From the cell containing the given text, extract its center point as (X, Y) coordinate. 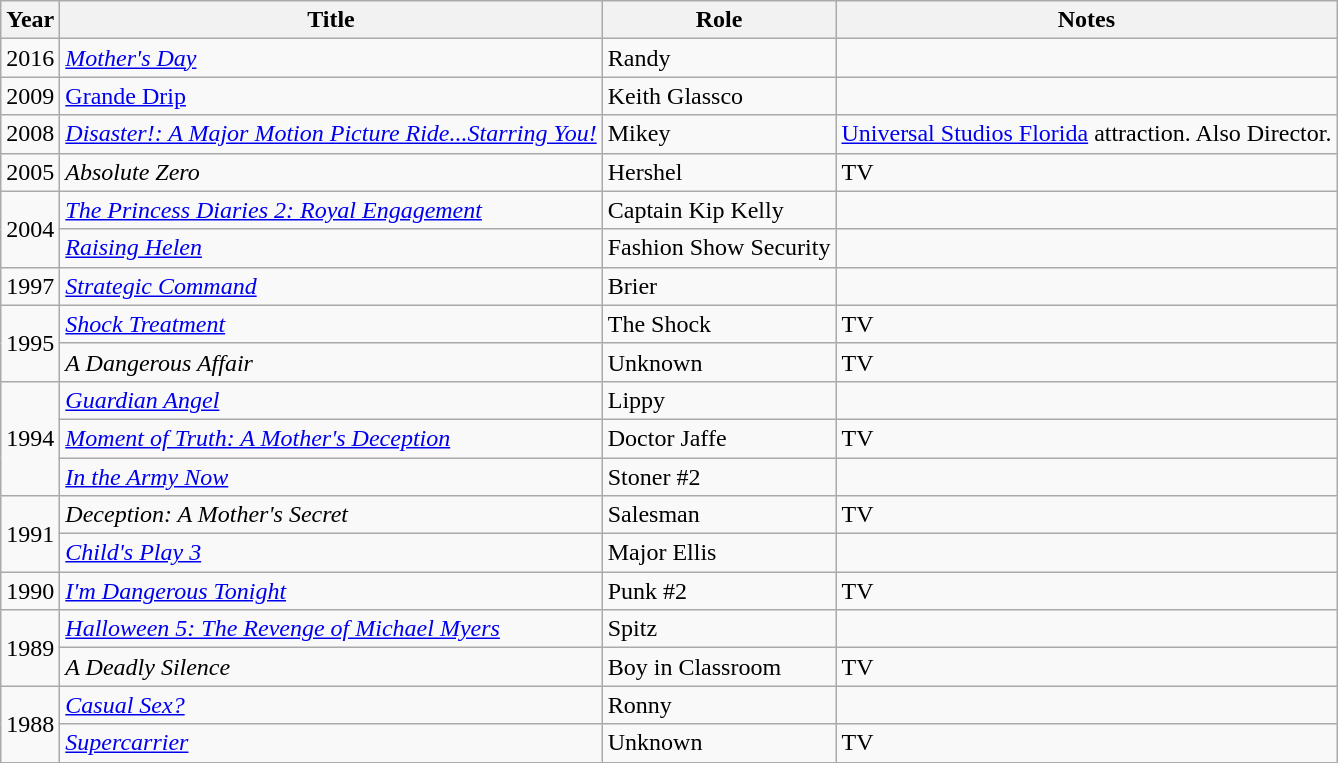
1991 (30, 534)
1997 (30, 286)
2005 (30, 172)
1988 (30, 724)
Disaster!: A Major Motion Picture Ride...Starring You! (331, 134)
Captain Kip Kelly (719, 210)
Raising Helen (331, 248)
Strategic Command (331, 286)
In the Army Now (331, 477)
1995 (30, 343)
Grande Drip (331, 96)
2016 (30, 58)
2004 (30, 229)
Casual Sex? (331, 705)
Spitz (719, 629)
Keith Glassco (719, 96)
1994 (30, 438)
Doctor Jaffe (719, 438)
Deception: A Mother's Secret (331, 515)
Absolute Zero (331, 172)
Stoner #2 (719, 477)
Major Ellis (719, 553)
Halloween 5: The Revenge of Michael Myers (331, 629)
2008 (30, 134)
1989 (30, 648)
Lippy (719, 400)
Shock Treatment (331, 324)
Randy (719, 58)
Universal Studios Florida attraction. Also Director. (1086, 134)
Punk #2 (719, 591)
Salesman (719, 515)
Role (719, 20)
Mikey (719, 134)
Mother's Day (331, 58)
Ronny (719, 705)
Year (30, 20)
The Shock (719, 324)
Guardian Angel (331, 400)
I'm Dangerous Tonight (331, 591)
Title (331, 20)
A Deadly Silence (331, 667)
The Princess Diaries 2: Royal Engagement (331, 210)
2009 (30, 96)
Boy in Classroom (719, 667)
1990 (30, 591)
Fashion Show Security (719, 248)
Child's Play 3 (331, 553)
Supercarrier (331, 743)
Notes (1086, 20)
Moment of Truth: A Mother's Deception (331, 438)
A Dangerous Affair (331, 362)
Hershel (719, 172)
Brier (719, 286)
